From the cell containing the given text, extract its center point as [x, y] coordinate. 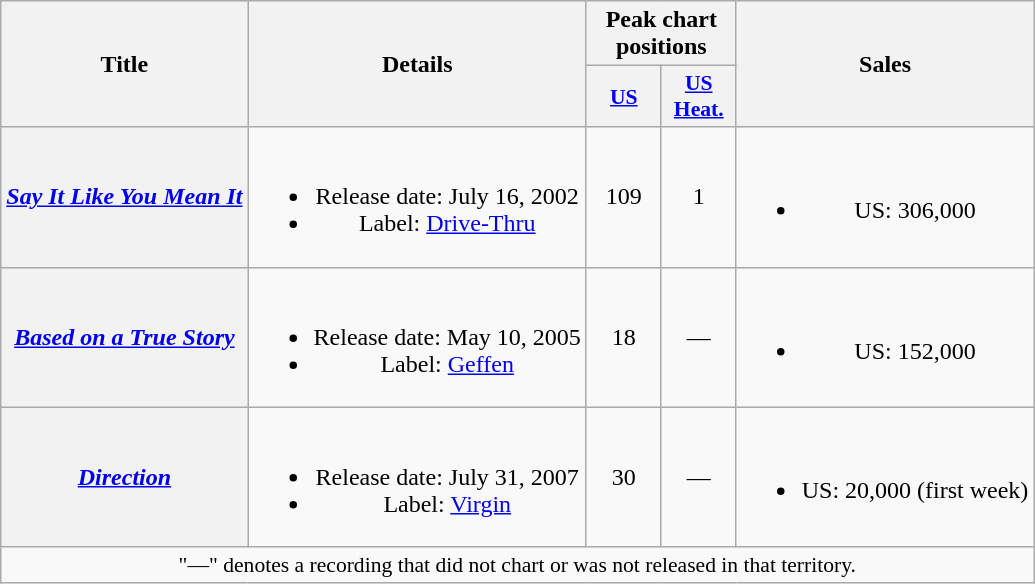
USHeat. [698, 96]
Based on a True Story [124, 337]
Title [124, 64]
Release date: July 16, 2002Label: Drive-Thru [417, 197]
Release date: May 10, 2005Label: Geffen [417, 337]
US: 152,000 [885, 337]
Release date: July 31, 2007Label: Virgin [417, 477]
1 [698, 197]
US: 306,000 [885, 197]
18 [624, 337]
"—" denotes a recording that did not chart or was not released in that territory. [518, 565]
US [624, 96]
30 [624, 477]
109 [624, 197]
US: 20,000 (first week) [885, 477]
Say It Like You Mean It [124, 197]
Sales [885, 64]
Details [417, 64]
Peak chart positions [661, 34]
Direction [124, 477]
